Detect which cell encompasses the target text, then output its [x, y] center coordinate. 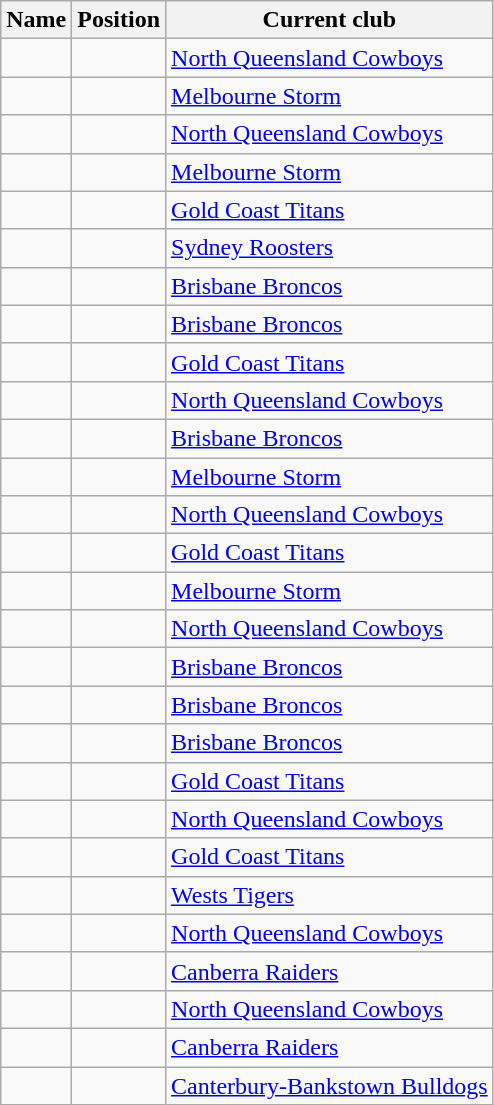
Position [119, 20]
Current club [330, 20]
Sydney Roosters [330, 248]
Canterbury-Bankstown Bulldogs [330, 1085]
Name [36, 20]
Wests Tigers [330, 895]
